Provide the (x, y) coordinate of the cell's center where the given text is located.  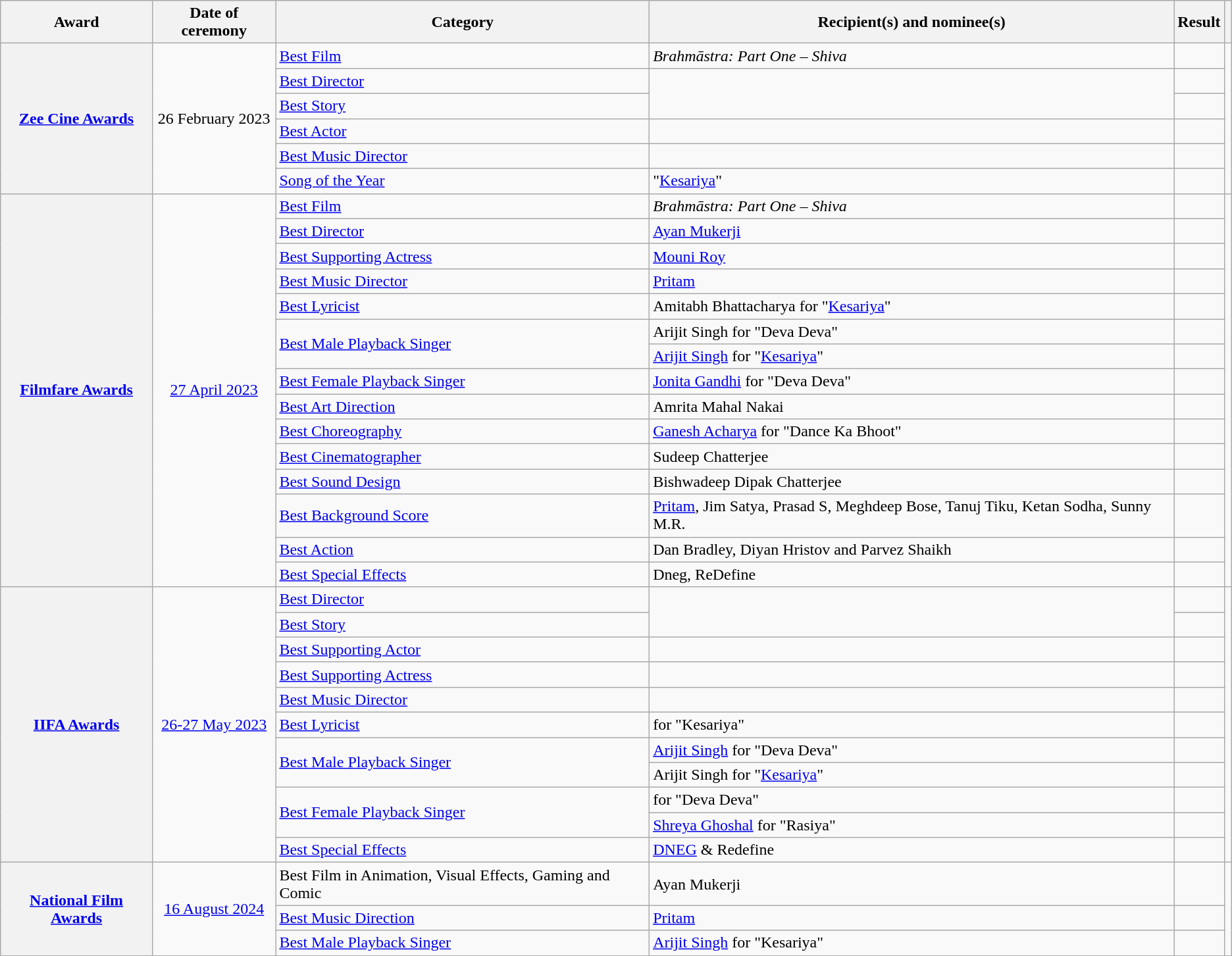
for "Kesariya" (912, 724)
"Kesariya" (912, 181)
Sudeep Chatterjee (912, 457)
Amitabh Bhattacharya for "Kesariya" (912, 306)
Dneg, ReDefine (912, 574)
Mouni Roy (912, 256)
Best Cinematographer (463, 457)
Jonita Gandhi for "Deva Deva" (912, 382)
Bishwadeep Dipak Chatterjee (912, 482)
Pritam, Jim Satya, Prasad S, Meghdeep Bose, Tanuj Tiku, Ketan Sodha, Sunny M.R. (912, 516)
27 April 2023 (213, 390)
Result (1199, 22)
Best Supporting Actor (463, 649)
Dan Bradley, Diyan Hristov and Parvez Shaikh (912, 549)
Song of the Year (463, 181)
Best Background Score (463, 516)
Ganesh Acharya for "Dance Ka Bhoot" (912, 432)
Best Sound Design (463, 482)
IIFA Awards (76, 725)
DNEG & Redefine (912, 850)
Best Music Direction (463, 918)
26-27 May 2023 (213, 725)
Best Art Direction (463, 407)
Recipient(s) and nominee(s) (912, 22)
Amrita Mahal Nakai (912, 407)
Award (76, 22)
16 August 2024 (213, 909)
Shreya Ghoshal for "Rasiya" (912, 825)
Best Choreography (463, 432)
for "Deva Deva" (912, 800)
Best Action (463, 549)
Date of ceremony (213, 22)
Best Actor (463, 131)
National Film Awards (76, 909)
Best Film in Animation, Visual Effects, Gaming and Comic (463, 884)
Filmfare Awards (76, 390)
Zee Cine Awards (76, 118)
Category (463, 22)
26 February 2023 (213, 118)
